Pinpoint the cell where the given text exists, returning its (X, Y) midpoint coordinate. 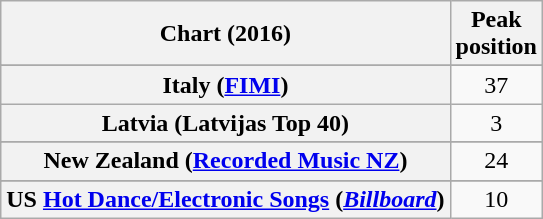
10 (496, 199)
Latvia (Latvijas Top 40) (226, 123)
3 (496, 123)
US Hot Dance/Electronic Songs (Billboard) (226, 199)
Chart (2016) (226, 34)
Italy (FIMI) (226, 85)
Peakposition (496, 34)
37 (496, 85)
24 (496, 161)
New Zealand (Recorded Music NZ) (226, 161)
